From the cell containing the given text, extract its center point as (x, y) coordinate. 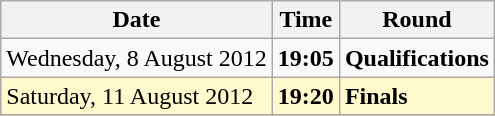
Time (306, 20)
Date (137, 20)
Wednesday, 8 August 2012 (137, 58)
Finals (416, 96)
19:20 (306, 96)
Qualifications (416, 58)
19:05 (306, 58)
Round (416, 20)
Saturday, 11 August 2012 (137, 96)
